Capture the cell that displays the provided text and extract its [x, y] central coordinate. 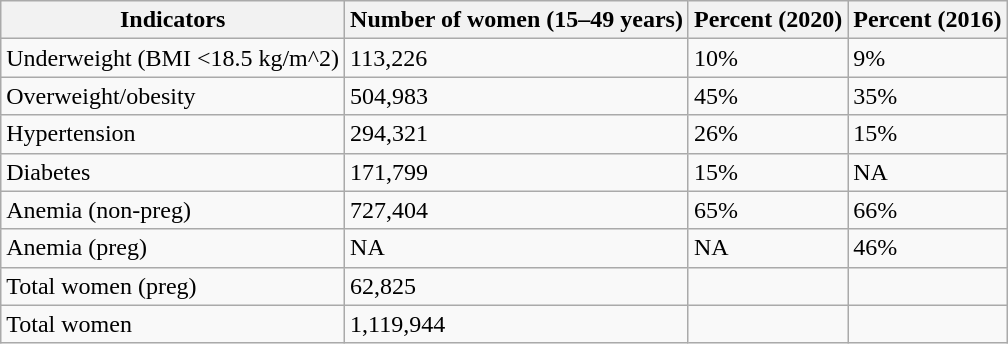
Indicators [173, 20]
Diabetes [173, 172]
Percent (2016) [928, 20]
45% [768, 96]
Underweight (BMI <18.5 kg/m^2) [173, 58]
727,404 [517, 210]
35% [928, 96]
171,799 [517, 172]
9% [928, 58]
Hypertension [173, 134]
1,119,944 [517, 324]
10% [768, 58]
Number of women (15–49 years) [517, 20]
113,226 [517, 58]
62,825 [517, 286]
Anemia (non-preg) [173, 210]
294,321 [517, 134]
66% [928, 210]
Total women (preg) [173, 286]
46% [928, 248]
Total women [173, 324]
Percent (2020) [768, 20]
504,983 [517, 96]
Anemia (preg) [173, 248]
65% [768, 210]
26% [768, 134]
Overweight/obesity [173, 96]
